Find where the given text appears and provide that cell's center as (x, y) coordinate. 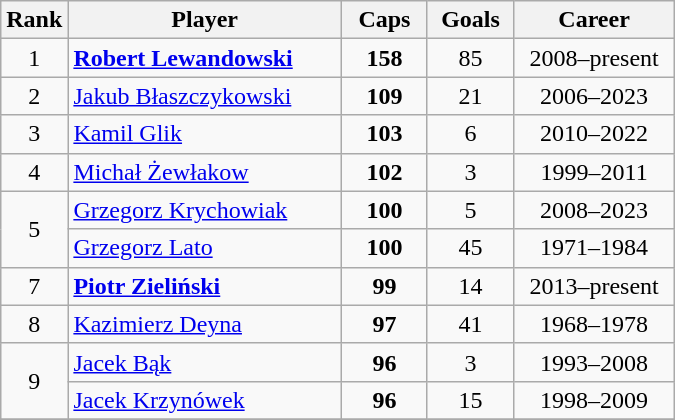
2008–2023 (594, 210)
Jacek Krzynówek (205, 400)
102 (384, 172)
41 (470, 324)
1993–2008 (594, 362)
85 (470, 58)
Kamil Glik (205, 134)
Caps (384, 20)
158 (384, 58)
2006–2023 (594, 96)
1999–2011 (594, 172)
2008–present (594, 58)
Michał Żewłakow (205, 172)
1998–2009 (594, 400)
8 (34, 324)
1971–1984 (594, 248)
7 (34, 286)
2013–present (594, 286)
109 (384, 96)
Goals (470, 20)
14 (470, 286)
4 (34, 172)
97 (384, 324)
Robert Lewandowski (205, 58)
2010–2022 (594, 134)
Career (594, 20)
1968–1978 (594, 324)
9 (34, 381)
Grzegorz Krychowiak (205, 210)
Piotr Zieliński (205, 286)
99 (384, 286)
Jakub Błaszczykowski (205, 96)
21 (470, 96)
45 (470, 248)
Rank (34, 20)
6 (470, 134)
15 (470, 400)
Player (205, 20)
Jacek Bąk (205, 362)
Grzegorz Lato (205, 248)
1 (34, 58)
2 (34, 96)
103 (384, 134)
Kazimierz Deyna (205, 324)
